Detect which cell encompasses the target text, then output its [X, Y] center coordinate. 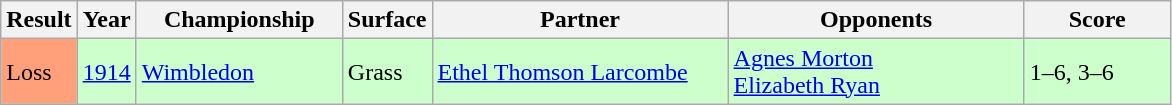
Loss [39, 72]
Result [39, 20]
Surface [387, 20]
Championship [239, 20]
Opponents [876, 20]
Score [1097, 20]
Ethel Thomson Larcombe [580, 72]
Partner [580, 20]
Year [106, 20]
1–6, 3–6 [1097, 72]
Wimbledon [239, 72]
Agnes Morton Elizabeth Ryan [876, 72]
Grass [387, 72]
1914 [106, 72]
